Capture the cell that displays the provided text and extract its (x, y) central coordinate. 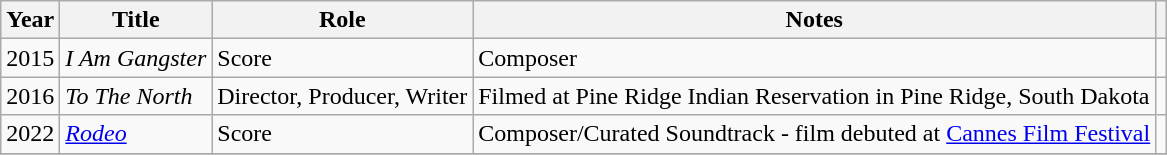
Rodeo (136, 134)
Notes (814, 20)
2022 (30, 134)
To The North (136, 96)
I Am Gangster (136, 58)
Year (30, 20)
Composer (814, 58)
Filmed at Pine Ridge Indian Reservation in Pine Ridge, South Dakota (814, 96)
Title (136, 20)
Role (342, 20)
2016 (30, 96)
Composer/Curated Soundtrack - film debuted at Cannes Film Festival (814, 134)
2015 (30, 58)
Director, Producer, Writer (342, 96)
